For the text-containing cell, return its midpoint in (x, y) coordinate format. 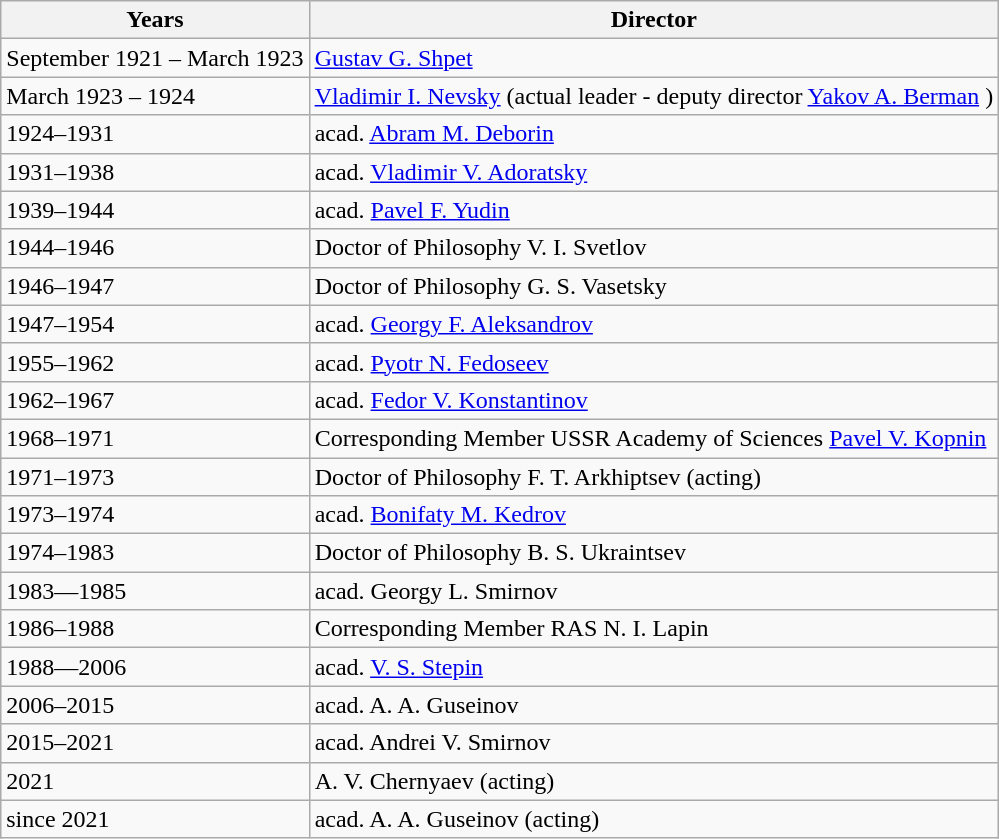
Years (155, 20)
acad. A. A. Guseinov (654, 705)
1974–1983 (155, 553)
1944–1946 (155, 248)
Doctor of Philosophy B. S. Ukraintsev (654, 553)
Director (654, 20)
Corresponding Member USSR Academy of Sciences Pavel V. Kopnin (654, 438)
Corresponding Member RAS N. I. Lapin (654, 629)
acad. Pavel F. Yudin (654, 210)
acad. Pyotr N. Fedoseev (654, 362)
acad. V. S. Stepin (654, 667)
1924–1931 (155, 134)
1971–1973 (155, 477)
Doctor of Philosophy F. T. Arkhiptsev (acting) (654, 477)
1962–1967 (155, 400)
September 1921 – March 1923 (155, 58)
acad. Fedor V. Konstantinov (654, 400)
Vladimir I. Nevsky (actual leader - deputy director Yakov A. Berman ) (654, 96)
2006–2015 (155, 705)
A. V. Chernyaev (acting) (654, 781)
1973–1974 (155, 515)
acad. A. A. Guseinov (acting) (654, 819)
1986–1988 (155, 629)
acad. Abram M. Deborin (654, 134)
Doctor of Philosophy G. S. Vasetsky (654, 286)
2021 (155, 781)
1946–1947 (155, 286)
1939–1944 (155, 210)
1983—1985 (155, 591)
1968–1971 (155, 438)
since 2021 (155, 819)
acad. Georgy F. Aleksandrov (654, 324)
1931–1938 (155, 172)
March 1923 – 1924 (155, 96)
2015–2021 (155, 743)
acad. Georgy L. Smirnov (654, 591)
acad. Andrei V. Smirnov (654, 743)
acad. Bonifaty M. Kedrov (654, 515)
Gustav G. Shpet (654, 58)
acad. Vladimir V. Adoratsky (654, 172)
1988—2006 (155, 667)
Doctor of Philosophy V. I. Svetlov (654, 248)
1947–1954 (155, 324)
1955–1962 (155, 362)
